Detect which cell encompasses the target text, then output its [x, y] center coordinate. 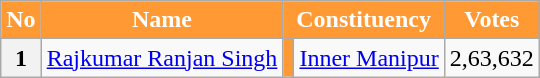
Rajkumar Ranjan Singh [162, 58]
Inner Manipur [369, 58]
2,63,632 [492, 58]
No [21, 20]
Constituency [364, 20]
Votes [492, 20]
1 [21, 58]
Name [162, 20]
